Capture the cell that displays the provided text and extract its [x, y] central coordinate. 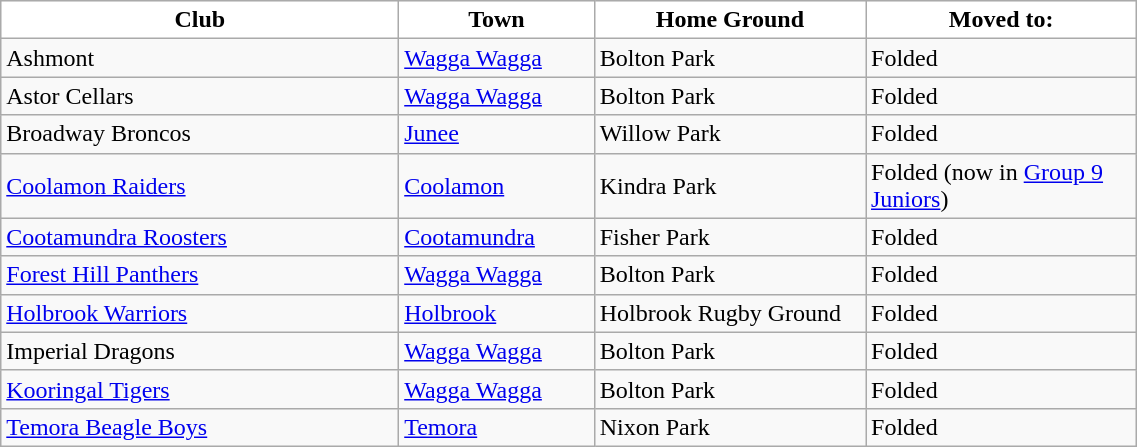
Imperial Dragons [200, 351]
Holbrook Rugby Ground [730, 313]
Cootamundra [497, 237]
Kindra Park [730, 186]
Willow Park [730, 134]
Nixon Park [730, 427]
Temora Beagle Boys [200, 427]
Ashmont [200, 58]
Junee [497, 134]
Folded (now in Group 9 Juniors) [1002, 186]
Town [497, 20]
Cootamundra Roosters [200, 237]
Fisher Park [730, 237]
Kooringal Tigers [200, 389]
Forest Hill Panthers [200, 275]
Coolamon Raiders [200, 186]
Holbrook Warriors [200, 313]
Astor Cellars [200, 96]
Moved to: [1002, 20]
Home Ground [730, 20]
Club [200, 20]
Temora [497, 427]
Holbrook [497, 313]
Coolamon [497, 186]
Broadway Broncos [200, 134]
